Capture the cell that displays the provided text and extract its [x, y] central coordinate. 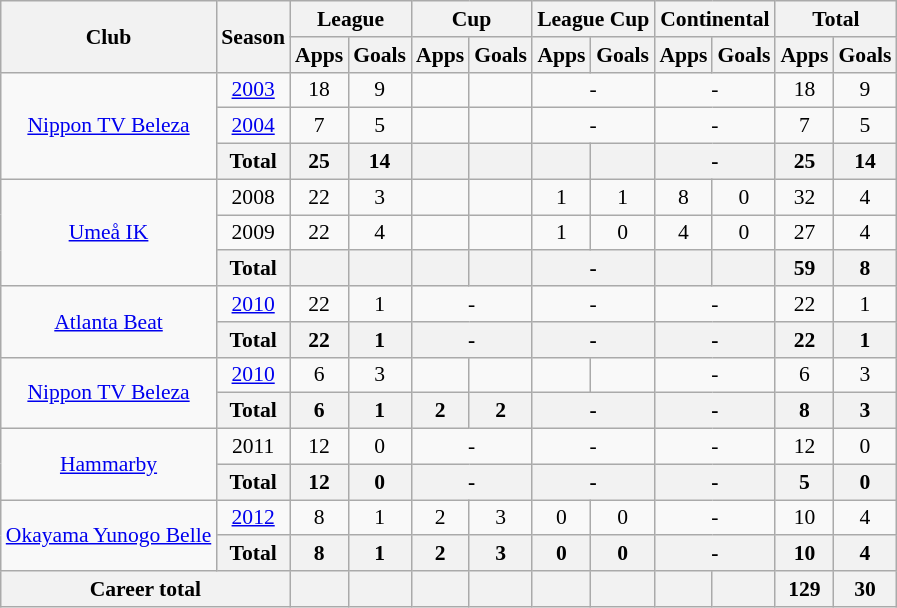
2012 [253, 518]
Cup [472, 19]
129 [804, 589]
Career total [146, 589]
59 [804, 269]
2004 [253, 126]
Season [253, 36]
27 [804, 233]
2003 [253, 90]
30 [866, 589]
Atlanta Beat [109, 322]
League Cup [593, 19]
Umeå IK [109, 232]
League [350, 19]
Continental [714, 19]
Club [109, 36]
2009 [253, 233]
32 [804, 197]
Hammarby [109, 464]
2008 [253, 197]
2011 [253, 447]
Okayama Yunogo Belle [109, 536]
